Detect which cell encompasses the target text, then output its [X, Y] center coordinate. 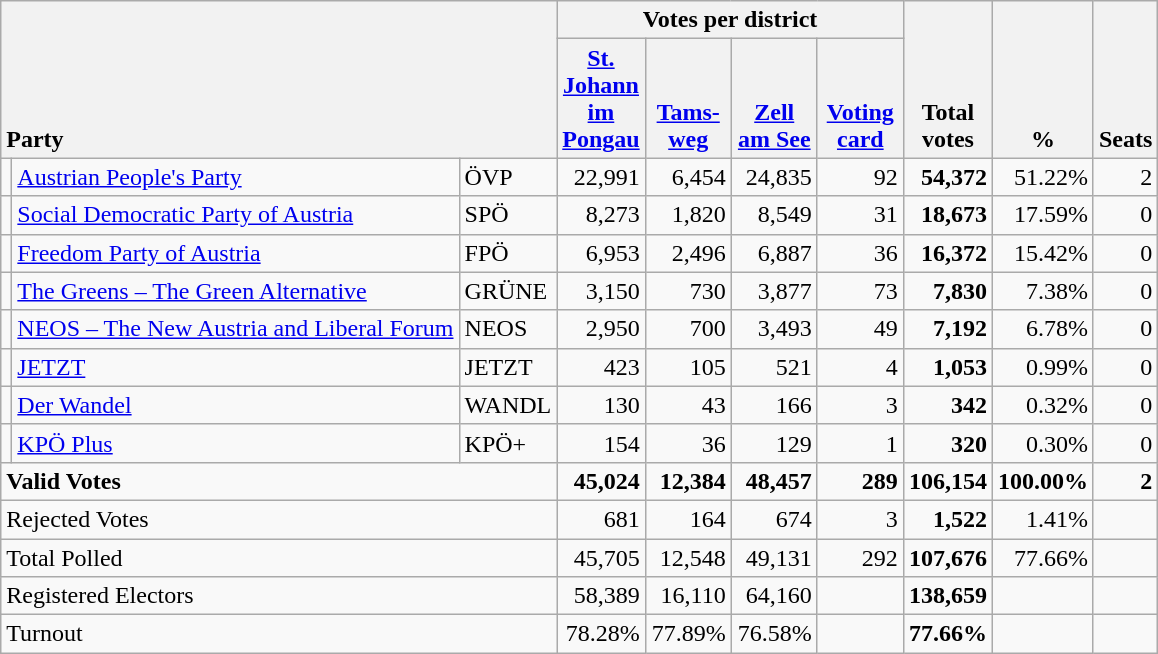
2,950 [601, 329]
154 [601, 443]
76.58% [774, 634]
73 [860, 291]
FPÖ [508, 253]
Tams-weg [688, 98]
292 [860, 557]
Votes per district [730, 20]
78.28% [601, 634]
Totalvotes [948, 80]
106,154 [948, 481]
Rejected Votes [279, 519]
12,548 [688, 557]
0.32% [1042, 405]
16,110 [688, 596]
NEOS – The New Austria and Liberal Forum [236, 329]
166 [774, 405]
GRÜNE [508, 291]
3,493 [774, 329]
289 [860, 481]
1,053 [948, 367]
Der Wandel [236, 405]
730 [688, 291]
16,372 [948, 253]
700 [688, 329]
342 [948, 405]
8,549 [774, 215]
3,877 [774, 291]
31 [860, 215]
64,160 [774, 596]
Seats [1125, 80]
Registered Electors [279, 596]
320 [948, 443]
7,830 [948, 291]
48,457 [774, 481]
6,953 [601, 253]
Freedom Party of Austria [236, 253]
Total Polled [279, 557]
129 [774, 443]
7,192 [948, 329]
423 [601, 367]
Party [279, 80]
Austrian People's Party [236, 177]
6,887 [774, 253]
130 [601, 405]
15.42% [1042, 253]
NEOS [508, 329]
17.59% [1042, 215]
681 [601, 519]
WANDL [508, 405]
18,673 [948, 215]
674 [774, 519]
92 [860, 177]
Turnout [279, 634]
0.30% [1042, 443]
3,150 [601, 291]
49 [860, 329]
107,676 [948, 557]
1,522 [948, 519]
Social Democratic Party of Austria [236, 215]
58,389 [601, 596]
43 [688, 405]
Valid Votes [279, 481]
Zellam See [774, 98]
105 [688, 367]
2,496 [688, 253]
6.78% [1042, 329]
77.89% [688, 634]
The Greens – The Green Alternative [236, 291]
100.00% [1042, 481]
KPÖ+ [508, 443]
54,372 [948, 177]
St.JohannimPongau [601, 98]
SPÖ [508, 215]
% [1042, 80]
49,131 [774, 557]
521 [774, 367]
4 [860, 367]
138,659 [948, 596]
22,991 [601, 177]
24,835 [774, 177]
1 [860, 443]
Votingcard [860, 98]
KPÖ Plus [236, 443]
164 [688, 519]
0.99% [1042, 367]
ÖVP [508, 177]
6,454 [688, 177]
1,820 [688, 215]
8,273 [601, 215]
51.22% [1042, 177]
1.41% [1042, 519]
7.38% [1042, 291]
45,024 [601, 481]
12,384 [688, 481]
45,705 [601, 557]
